Locate the cell with the specified text and output its (x, y) center coordinate. 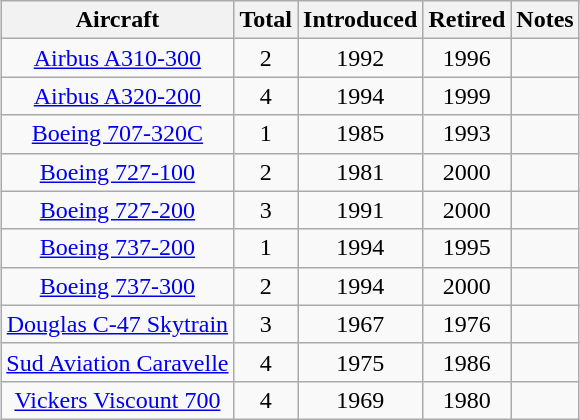
Sud Aviation Caravelle (118, 362)
1986 (467, 362)
1999 (467, 96)
1992 (360, 58)
1995 (467, 248)
Boeing 727-200 (118, 210)
1976 (467, 324)
Boeing 707-320C (118, 134)
Boeing 737-200 (118, 248)
Airbus A320-200 (118, 96)
1993 (467, 134)
Retired (467, 20)
Boeing 737-300 (118, 286)
Douglas C-47 Skytrain (118, 324)
Boeing 727-100 (118, 172)
Airbus A310-300 (118, 58)
1980 (467, 400)
Vickers Viscount 700 (118, 400)
1975 (360, 362)
Introduced (360, 20)
1985 (360, 134)
1969 (360, 400)
1996 (467, 58)
Total (266, 20)
1991 (360, 210)
Notes (545, 20)
Aircraft (118, 20)
1967 (360, 324)
1981 (360, 172)
